Detect which cell encompasses the target text, then output its [x, y] center coordinate. 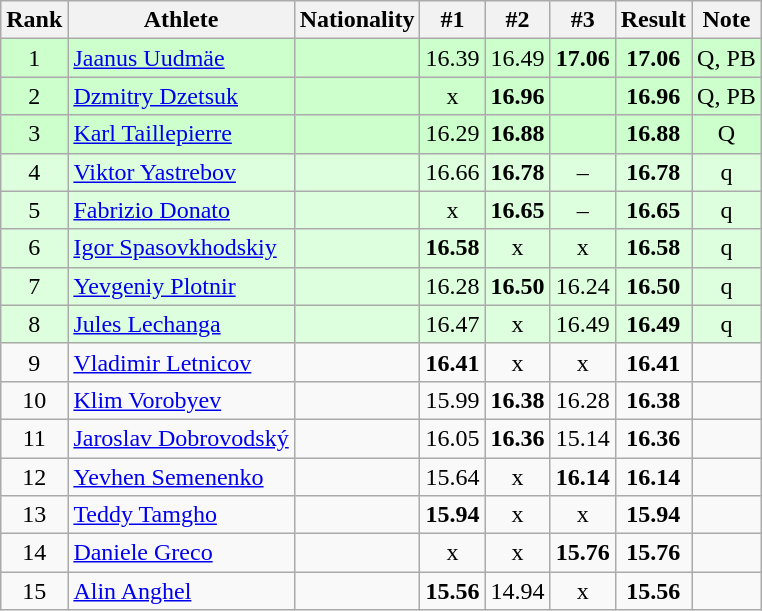
15.64 [452, 477]
Note [727, 20]
13 [34, 515]
16.05 [452, 438]
15.99 [452, 400]
Athlete [181, 20]
16.39 [452, 58]
#2 [518, 20]
Dzmitry Dzetsuk [181, 96]
#3 [582, 20]
4 [34, 172]
16.24 [582, 286]
1 [34, 58]
Igor Spasovkhodskiy [181, 248]
3 [34, 134]
Klim Vorobyev [181, 400]
Alin Anghel [181, 591]
Jules Lechanga [181, 324]
#1 [452, 20]
Fabrizio Donato [181, 210]
2 [34, 96]
Yevgeniy Plotnir [181, 286]
Jaanus Uudmäe [181, 58]
10 [34, 400]
Teddy Tamgho [181, 515]
Nationality [357, 20]
9 [34, 362]
Rank [34, 20]
Jaroslav Dobrovodský [181, 438]
Karl Taillepierre [181, 134]
Viktor Yastrebov [181, 172]
Result [653, 20]
12 [34, 477]
15.14 [582, 438]
14.94 [518, 591]
14 [34, 553]
Daniele Greco [181, 553]
7 [34, 286]
6 [34, 248]
16.29 [452, 134]
Vladimir Letnicov [181, 362]
16.47 [452, 324]
16.66 [452, 172]
5 [34, 210]
8 [34, 324]
15 [34, 591]
Yevhen Semenenko [181, 477]
Q [727, 134]
11 [34, 438]
